Identify which cell holds the provided text, then report its [x, y] central coordinate. 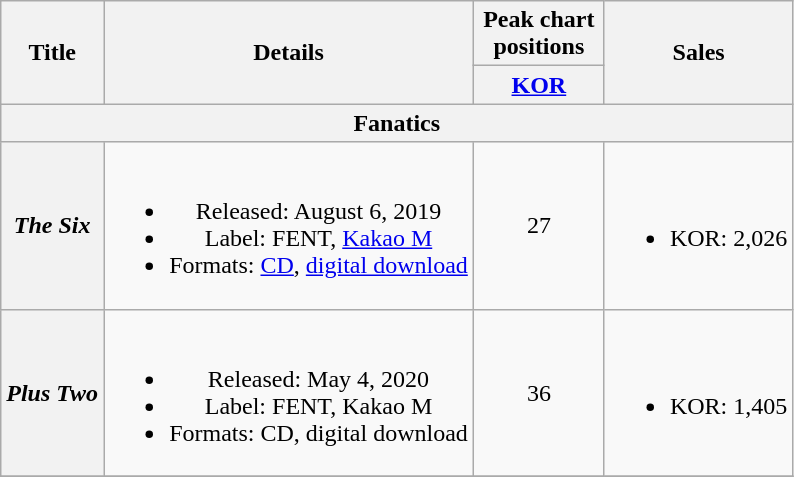
Sales [698, 52]
KOR: 1,405 [698, 392]
27 [538, 226]
Title [52, 52]
Fanatics [397, 123]
The Six [52, 226]
Released: August 6, 2019Label: FENT, Kakao MFormats: CD, digital download [289, 226]
Details [289, 52]
36 [538, 392]
Peak chart positions [538, 34]
KOR [538, 85]
KOR: 2,026 [698, 226]
Released: May 4, 2020Label: FENT, Kakao MFormats: CD, digital download [289, 392]
Plus Two [52, 392]
